Find where the given text appears and provide that cell's center as [X, Y] coordinate. 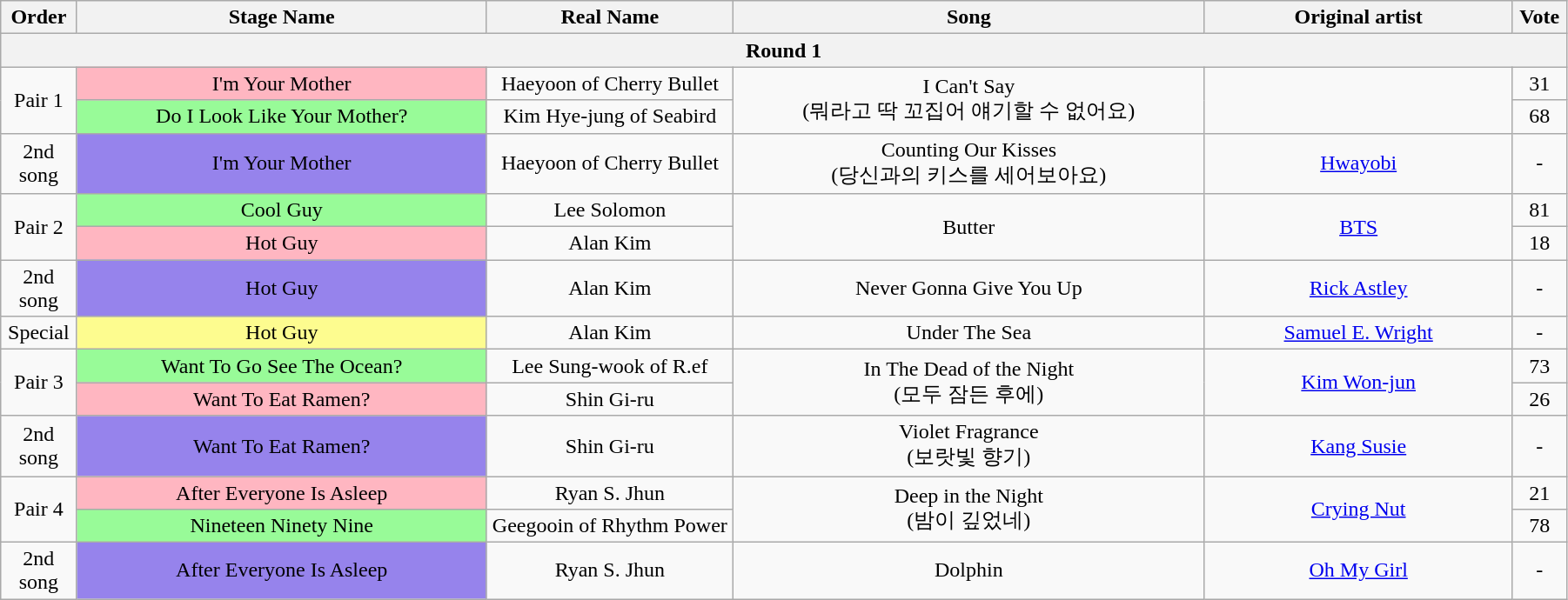
Do I Look Like Your Mother? [282, 117]
18 [1539, 243]
Counting Our Kisses(당신과의 키스를 세어보아요) [968, 163]
Want To Go See The Ocean? [282, 366]
Order [38, 17]
Under The Sea [968, 333]
Rick Astley [1358, 289]
Never Gonna Give You Up [968, 289]
BTS [1358, 227]
Pair 2 [38, 227]
Round 1 [784, 50]
Song [968, 17]
Vote [1539, 17]
Butter [968, 227]
21 [1539, 493]
Lee Sung-wook of R.ef [609, 366]
Oh My Girl [1358, 570]
Deep in the Night(밤이 깊었네) [968, 510]
26 [1539, 399]
Geegooin of Rhythm Power [609, 526]
Nineteen Ninety Nine [282, 526]
Stage Name [282, 17]
Cool Guy [282, 210]
Kang Susie [1358, 446]
I Can't Say(뭐라고 딱 꼬집어 얘기할 수 없어요) [968, 100]
68 [1539, 117]
Lee Solomon [609, 210]
Original artist [1358, 17]
81 [1539, 210]
31 [1539, 83]
Crying Nut [1358, 510]
Real Name [609, 17]
Pair 4 [38, 510]
Kim Hye-jung of Seabird [609, 117]
Kim Won-jun [1358, 383]
Dolphin [968, 570]
In The Dead of the Night(모두 잠든 후에) [968, 383]
78 [1539, 526]
Pair 1 [38, 100]
Hwayobi [1358, 163]
Pair 3 [38, 383]
Samuel E. Wright [1358, 333]
Violet Fragrance(보랏빛 향기) [968, 446]
73 [1539, 366]
Special [38, 333]
